For the text-containing cell, return its midpoint in [X, Y] coordinate format. 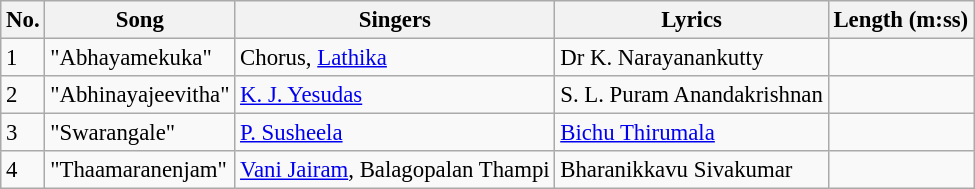
No. [23, 20]
"Abhayamekuka" [140, 58]
Song [140, 20]
Bharanikkavu Sivakumar [692, 170]
K. J. Yesudas [395, 95]
Lyrics [692, 20]
Singers [395, 20]
S. L. Puram Anandakrishnan [692, 95]
2 [23, 95]
Length (m:ss) [900, 20]
"Swarangale" [140, 133]
Dr K. Narayanankutty [692, 58]
P. Susheela [395, 133]
3 [23, 133]
1 [23, 58]
Vani Jairam, Balagopalan Thampi [395, 170]
4 [23, 170]
Chorus, Lathika [395, 58]
"Abhinayajeevitha" [140, 95]
"Thaamaranenjam" [140, 170]
Bichu Thirumala [692, 133]
